Output the (X, Y) coordinate of the center of the cell containing the given text.  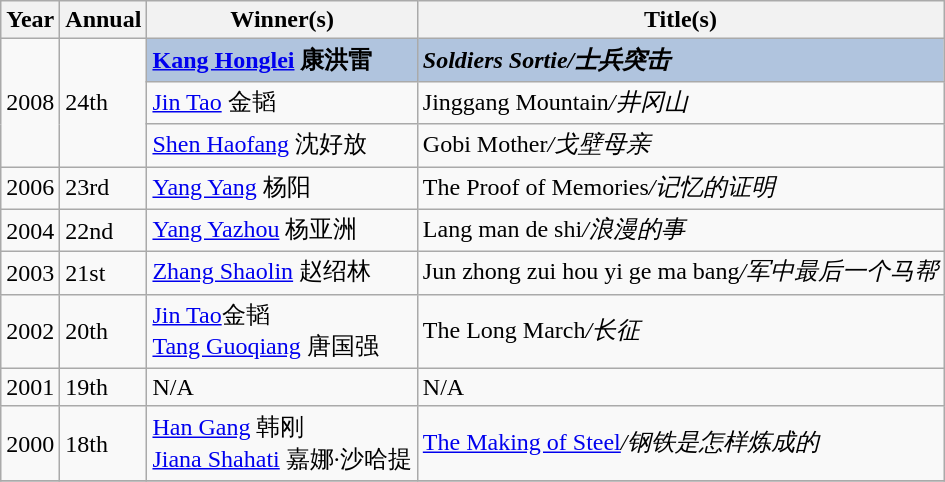
Yang Yang 杨阳 (282, 188)
2008 (30, 103)
Jun zhong zui hou yi ge ma bang/军中最后一个马帮 (680, 274)
2006 (30, 188)
19th (104, 387)
20th (104, 331)
2003 (30, 274)
2004 (30, 230)
2000 (30, 443)
The Proof of Memories/记忆的证明 (680, 188)
Jin Tao金韬Tang Guoqiang 唐国强 (282, 331)
Shen Haofang 沈好放 (282, 146)
Year (30, 20)
Gobi Mother/戈壁母亲 (680, 146)
Zhang Shaolin 赵绍林 (282, 274)
Title(s) (680, 20)
Yang Yazhou 杨亚洲 (282, 230)
Lang man de shi/浪漫的事 (680, 230)
Annual (104, 20)
21st (104, 274)
The Long March/长征 (680, 331)
Winner(s) (282, 20)
18th (104, 443)
Jin Tao 金韬 (282, 102)
2001 (30, 387)
2002 (30, 331)
Soldiers Sortie/士兵突击 (680, 60)
23rd (104, 188)
22nd (104, 230)
Jinggang Mountain/井冈山 (680, 102)
The Making of Steel/钢铁是怎样炼成的 (680, 443)
Kang Honglei 康洪雷 (282, 60)
24th (104, 103)
Han Gang 韩刚Jiana Shahati 嘉娜·沙哈提 (282, 443)
